Output the [x, y] coordinate of the center of the cell containing the given text.  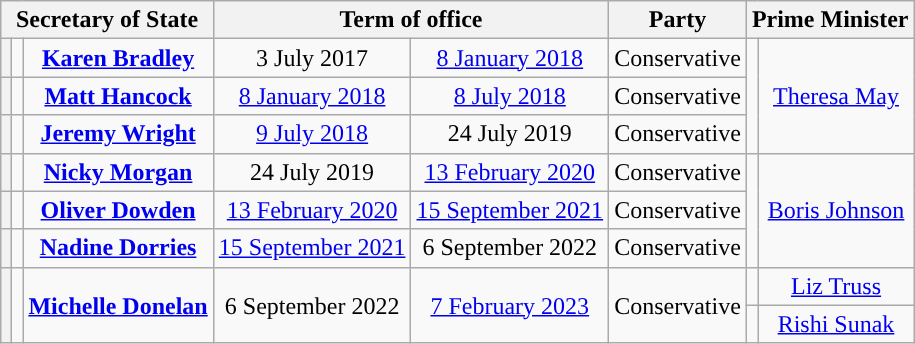
Nadine Dorries [118, 248]
Matt Hancock [118, 96]
Rishi Sunak [836, 324]
Nicky Morgan [118, 172]
Party [678, 20]
Theresa May [836, 96]
Term of office [410, 20]
Michelle Donelan [118, 305]
9 July 2018 [312, 134]
Prime Minister [830, 20]
Secretary of State [108, 20]
Jeremy Wright [118, 134]
7 February 2023 [510, 305]
Oliver Dowden [118, 210]
Karen Bradley [118, 58]
8 July 2018 [510, 96]
Liz Truss [836, 286]
3 July 2017 [312, 58]
Boris Johnson [836, 210]
